Extract the (x, y) coordinate from the center of the cell holding the provided text.  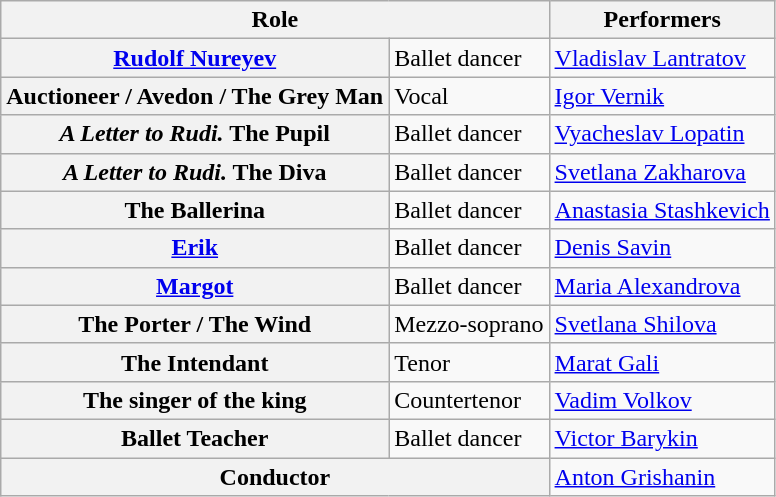
Vyacheslav Lopatin (662, 134)
The Ballerina (195, 210)
Vocal (469, 96)
Svetlana Zakharova (662, 172)
A Letter to Rudi. The Pupil (195, 134)
Countertenor (469, 400)
The singer of the king (195, 400)
Vladislav Lantratov (662, 58)
A Letter to Rudi. The Diva (195, 172)
Ballet Teacher (195, 438)
Conductor (275, 477)
Role (275, 20)
Erik (195, 248)
Performers (662, 20)
Maria Alexandrova (662, 286)
Anton Grishanin (662, 477)
Anastasia Stashkevich (662, 210)
Igor Vernik (662, 96)
Victor Barykin (662, 438)
The Intendant (195, 362)
Mezzo-soprano (469, 324)
Margot (195, 286)
The Porter / The Wind (195, 324)
Auctioneer / Avedon / The Grey Man (195, 96)
Svetlana Shilova (662, 324)
Rudolf Nureyev (195, 58)
Denis Savin (662, 248)
Marat Gali (662, 362)
Vadim Volkov (662, 400)
Tenor (469, 362)
